Return the (x, y) coordinate for the center point of the cell that contains the specified text.  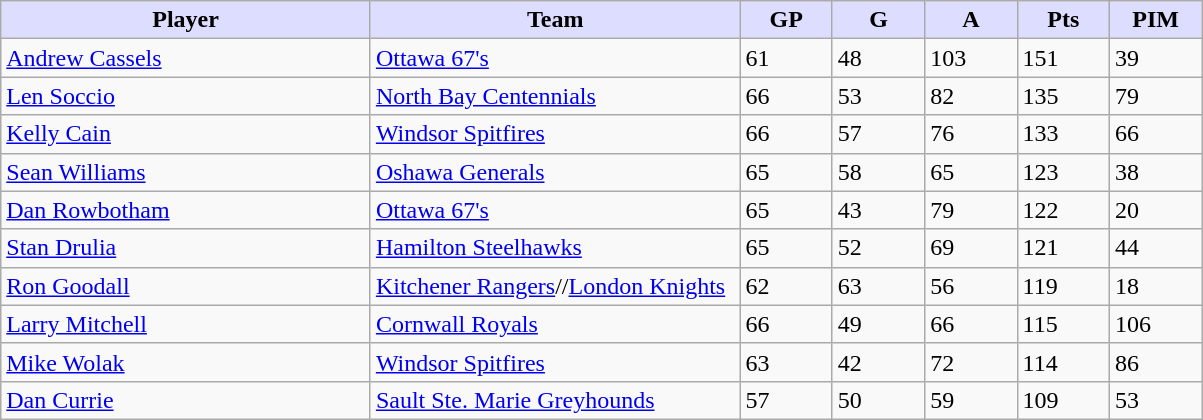
A (971, 20)
Team (555, 20)
48 (878, 58)
Player (186, 20)
52 (878, 248)
39 (1155, 58)
49 (878, 324)
Andrew Cassels (186, 58)
56 (971, 286)
G (878, 20)
Mike Wolak (186, 362)
18 (1155, 286)
103 (971, 58)
Pts (1063, 20)
Sault Ste. Marie Greyhounds (555, 400)
58 (878, 172)
121 (1063, 248)
42 (878, 362)
119 (1063, 286)
114 (1063, 362)
Sean Williams (186, 172)
Ron Goodall (186, 286)
76 (971, 134)
North Bay Centennials (555, 96)
133 (1063, 134)
123 (1063, 172)
20 (1155, 210)
GP (786, 20)
151 (1063, 58)
Dan Currie (186, 400)
44 (1155, 248)
61 (786, 58)
69 (971, 248)
62 (786, 286)
Larry Mitchell (186, 324)
59 (971, 400)
135 (1063, 96)
Dan Rowbotham (186, 210)
Oshawa Generals (555, 172)
106 (1155, 324)
Len Soccio (186, 96)
86 (1155, 362)
Hamilton Steelhawks (555, 248)
43 (878, 210)
38 (1155, 172)
122 (1063, 210)
109 (1063, 400)
82 (971, 96)
Cornwall Royals (555, 324)
72 (971, 362)
115 (1063, 324)
Kitchener Rangers//London Knights (555, 286)
PIM (1155, 20)
50 (878, 400)
Kelly Cain (186, 134)
Stan Drulia (186, 248)
